Return [x, y] of the center of cell containing provided text 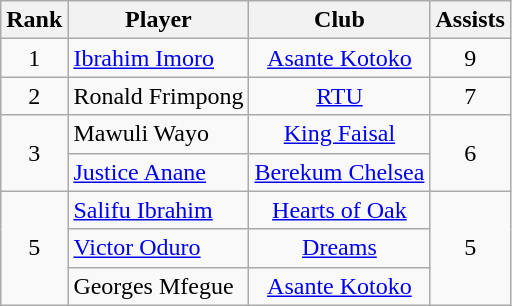
Georges Mfegue [158, 286]
Victor Oduro [158, 248]
9 [470, 58]
RTU [340, 96]
Berekum Chelsea [340, 172]
Hearts of Oak [340, 210]
Justice Anane [158, 172]
2 [34, 96]
Mawuli Wayo [158, 134]
King Faisal [340, 134]
Dreams [340, 248]
7 [470, 96]
Salifu Ibrahim [158, 210]
Assists [470, 20]
Ronald Frimpong [158, 96]
Rank [34, 20]
Ibrahim Imoro [158, 58]
Player [158, 20]
6 [470, 153]
1 [34, 58]
3 [34, 153]
Club [340, 20]
